Provide the (x, y) coordinate of the cell's center where the given text is located.  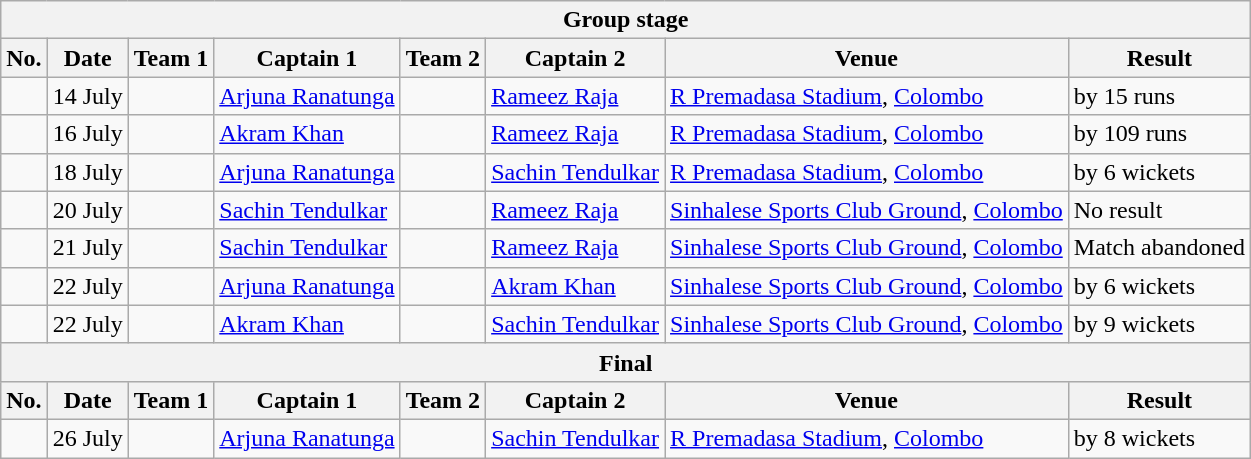
Match abandoned (1159, 248)
14 July (88, 96)
by 15 runs (1159, 96)
by 9 wickets (1159, 324)
by 109 runs (1159, 134)
No result (1159, 210)
Final (626, 362)
26 July (88, 438)
18 July (88, 172)
by 8 wickets (1159, 438)
Group stage (626, 20)
20 July (88, 210)
21 July (88, 248)
16 July (88, 134)
